Identify which cell holds the provided text, then report its [x, y] central coordinate. 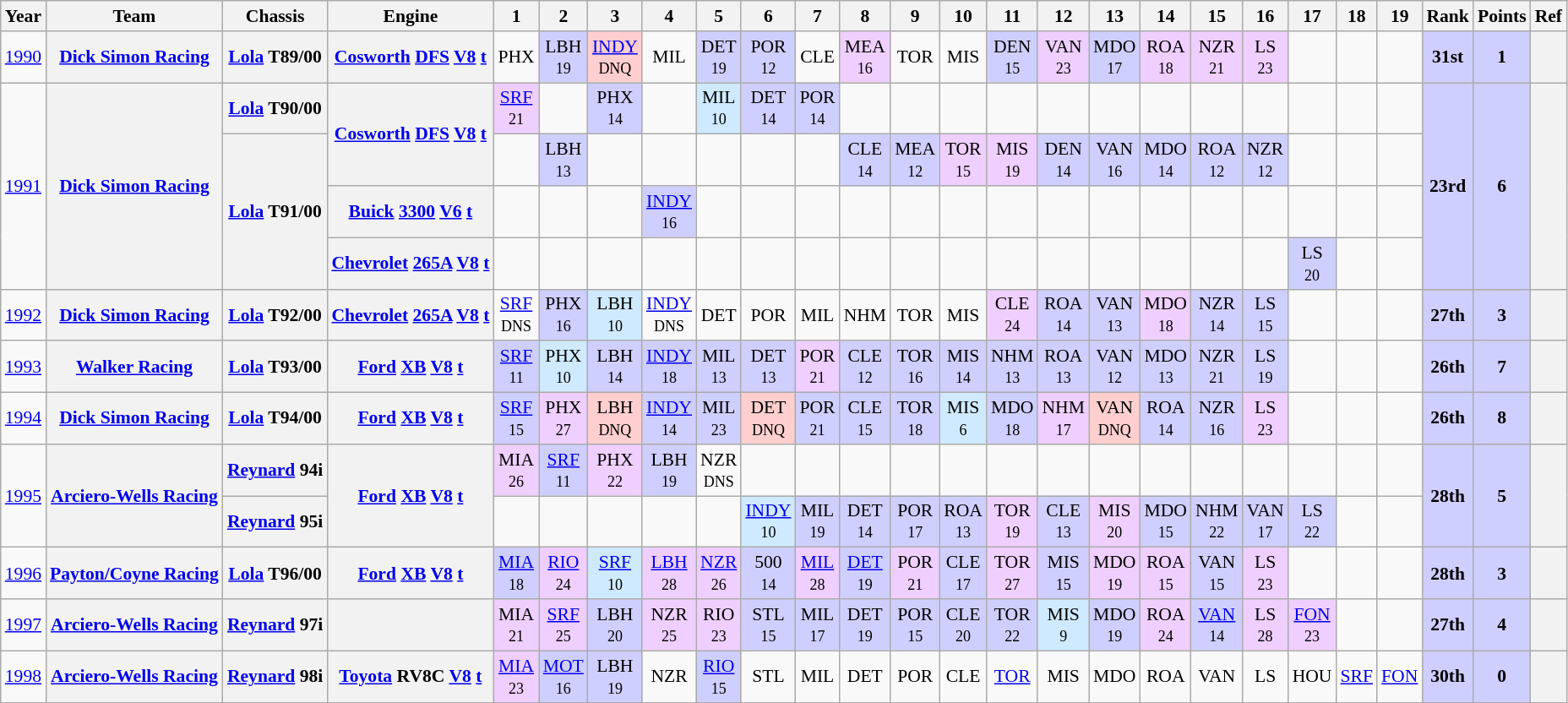
30th [1448, 676]
STL [768, 676]
MIS15 [1063, 573]
VAN12 [1115, 367]
NHM [865, 314]
Chassis [275, 16]
RIO24 [563, 573]
Lola T96/00 [275, 573]
POR12 [768, 57]
15 [1217, 16]
MIL19 [817, 522]
SRF [1357, 676]
TOR27 [1012, 573]
INDY14 [669, 419]
TOR15 [963, 161]
MIA18 [515, 573]
POR17 [915, 522]
LS19 [1265, 367]
MIA23 [515, 676]
MIL13 [718, 367]
VAN23 [1063, 57]
CLE17 [963, 573]
1995 [24, 496]
NZR25 [669, 625]
LBH13 [563, 161]
Reynard 95i [275, 522]
LS28 [1265, 625]
1997 [24, 625]
9 [915, 16]
MDO14 [1166, 161]
1990 [24, 57]
Reynard 97i [275, 625]
TOR18 [915, 419]
19 [1399, 16]
PHX14 [615, 108]
31st [1448, 57]
VAN14 [1217, 625]
1993 [24, 367]
MIA26 [515, 470]
VAN16 [1115, 161]
SRF21 [515, 108]
NHM22 [1217, 522]
MDO17 [1115, 57]
LBH14 [615, 367]
DEN14 [1063, 161]
NZR26 [718, 573]
VAN13 [1115, 314]
Rank [1448, 16]
FON [1399, 676]
LS22 [1313, 522]
Engine [411, 16]
Reynard 94i [275, 470]
POR15 [915, 625]
50014 [768, 573]
INDY16 [669, 211]
MIL10 [718, 108]
CLE12 [865, 367]
RIO15 [718, 676]
CLE13 [1063, 522]
VANDNQ [1115, 419]
MIS20 [1115, 522]
Lola T94/00 [275, 419]
1996 [24, 573]
LBHDNQ [615, 419]
ROA [1166, 676]
CLE14 [865, 161]
NZR [669, 676]
CLE20 [963, 625]
LS15 [1265, 314]
PHX22 [615, 470]
MIS19 [1012, 161]
MIS9 [1063, 625]
Reynard 98i [275, 676]
TOR19 [1012, 522]
SRFDNS [515, 314]
ROA12 [1217, 161]
23rd [1448, 186]
Lola T90/00 [275, 108]
ROA15 [1166, 573]
NZRDNS [718, 470]
ROA18 [1166, 57]
PHX27 [563, 419]
PHX [515, 57]
Buick 3300 V6 t [411, 211]
Year [24, 16]
MIS14 [963, 367]
LBH10 [615, 314]
MIS6 [963, 419]
FON23 [1313, 625]
18 [1357, 16]
PHX10 [563, 367]
17 [1313, 16]
0 [1502, 676]
TOR16 [915, 367]
SRF10 [615, 573]
DETDNQ [768, 419]
Ref [1549, 16]
SRF25 [563, 625]
SRF15 [515, 419]
MEA12 [915, 161]
NZR14 [1217, 314]
NZR16 [1217, 419]
2 [563, 16]
LBH28 [669, 573]
11 [1012, 16]
Toyota RV8C V8 t [411, 676]
Lola T91/00 [275, 211]
MDO [1115, 676]
DEN15 [1012, 57]
NHM13 [1012, 367]
CLE15 [865, 419]
MEA16 [865, 57]
INDY18 [669, 367]
1998 [24, 676]
1994 [24, 419]
MIL17 [817, 625]
LBH20 [615, 625]
POR14 [817, 108]
Payton/Coyne Racing [134, 573]
12 [1063, 16]
Lola T92/00 [275, 314]
HOU [1313, 676]
10 [963, 16]
NZR12 [1265, 161]
NHM17 [1063, 419]
LS20 [1313, 264]
INDY10 [768, 522]
MIL28 [817, 573]
1991 [24, 186]
MDO13 [1166, 367]
MIA21 [515, 625]
STL15 [768, 625]
MOT16 [563, 676]
14 [1166, 16]
MIL23 [718, 419]
PHX16 [563, 314]
16 [1265, 16]
MDO15 [1166, 522]
CLE24 [1012, 314]
ROA24 [1166, 625]
VAN15 [1217, 573]
INDYDNQ [615, 57]
LS [1265, 676]
Lola T93/00 [275, 367]
Walker Racing [134, 367]
DET13 [768, 367]
Points [1502, 16]
INDYDNS [669, 314]
13 [1115, 16]
1992 [24, 314]
RIO23 [718, 625]
TOR22 [1012, 625]
Team [134, 16]
Lola T89/00 [275, 57]
VAN17 [1265, 522]
VAN [1217, 676]
